Return the [X, Y] coordinate for the center point of the cell that contains the specified text.  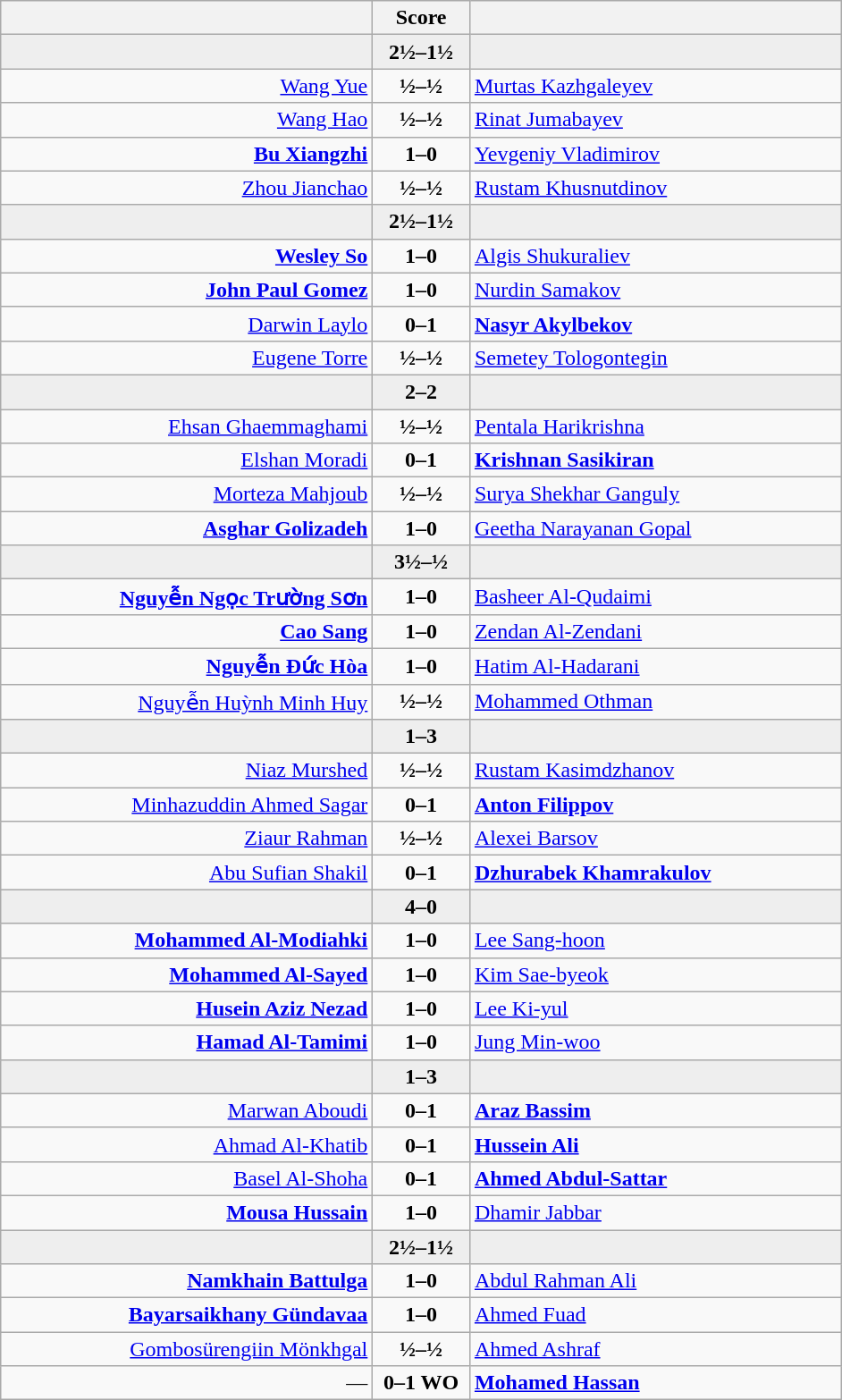
Basheer Al-Qudaimi [655, 597]
Jung Min-woo [655, 1042]
Araz Bassim [655, 1110]
Morteza Mahjoub [187, 494]
Ehsan Ghaemmaghami [187, 426]
Krishnan Sasikiran [655, 460]
Zhou Jianchao [187, 188]
Wesley So [187, 256]
Surya Shekhar Ganguly [655, 494]
Abu Sufian Shakil [187, 873]
Pentala Harikrishna [655, 426]
Rustam Kasimdzhanov [655, 771]
Yevgeniy Vladimirov [655, 154]
Ahmed Ashraf [655, 1349]
2–2 [422, 392]
Hamad Al-Tamimi [187, 1042]
Niaz Murshed [187, 771]
Ahmed Abdul-Sattar [655, 1178]
3½–½ [422, 562]
Basel Al-Shoha [187, 1178]
Dzhurabek Khamrakulov [655, 873]
— [187, 1383]
Mohammed Othman [655, 702]
Dhamir Jabbar [655, 1212]
Lee Ki-yul [655, 1008]
Elshan Moradi [187, 460]
Namkhain Battulga [187, 1281]
Semetey Tologontegin [655, 358]
Alexei Barsov [655, 839]
Nasyr Akylbekov [655, 324]
Wang Yue [187, 86]
4–0 [422, 907]
Bu Xiangzhi [187, 154]
Ahmed Fuad [655, 1315]
Asghar Golizadeh [187, 528]
Rinat Jumabayev [655, 120]
Nguyễn Huỳnh Minh Huy [187, 702]
Mohammed Al-Modiahki [187, 940]
John Paul Gomez [187, 290]
Bayarsaikhany Gündavaa [187, 1315]
Husein Aziz Nezad [187, 1008]
Cao Sang [187, 631]
Darwin Laylo [187, 324]
Algis Shukuraliev [655, 256]
Nurdin Samakov [655, 290]
Mousa Hussain [187, 1212]
Nguyễn Đức Hòa [187, 666]
Hussein Ali [655, 1144]
Kim Sae-byeok [655, 974]
Geetha Narayanan Gopal [655, 528]
Zendan Al-Zendani [655, 631]
Mohammed Al-Sayed [187, 974]
Anton Filippov [655, 805]
Murtas Kazhgaleyev [655, 86]
Mohamed Hassan [655, 1383]
Hatim Al-Hadarani [655, 666]
Abdul Rahman Ali [655, 1281]
Wang Hao [187, 120]
Gombosürengiin Mönkhgal [187, 1349]
Score [422, 18]
Ahmad Al-Khatib [187, 1144]
Marwan Aboudi [187, 1110]
Eugene Torre [187, 358]
Minhazuddin Ahmed Sagar [187, 805]
Ziaur Rahman [187, 839]
Nguyễn Ngọc Trường Sơn [187, 597]
Lee Sang-hoon [655, 940]
Rustam Khusnutdinov [655, 188]
0–1 WO [422, 1383]
